Detect which cell encompasses the target text, then output its (X, Y) center coordinate. 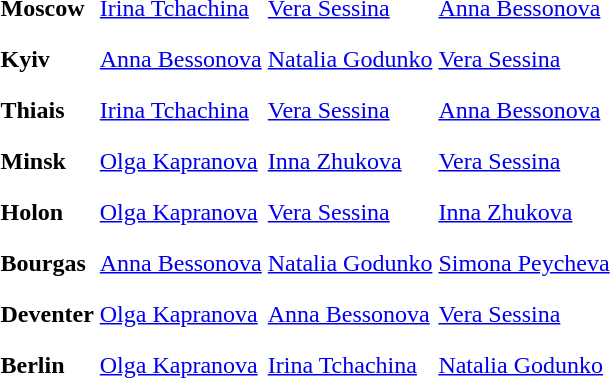
Irina Tchachina (180, 110)
Inna Zhukova (350, 161)
